Output the [X, Y] coordinate of the center of the cell containing the given text.  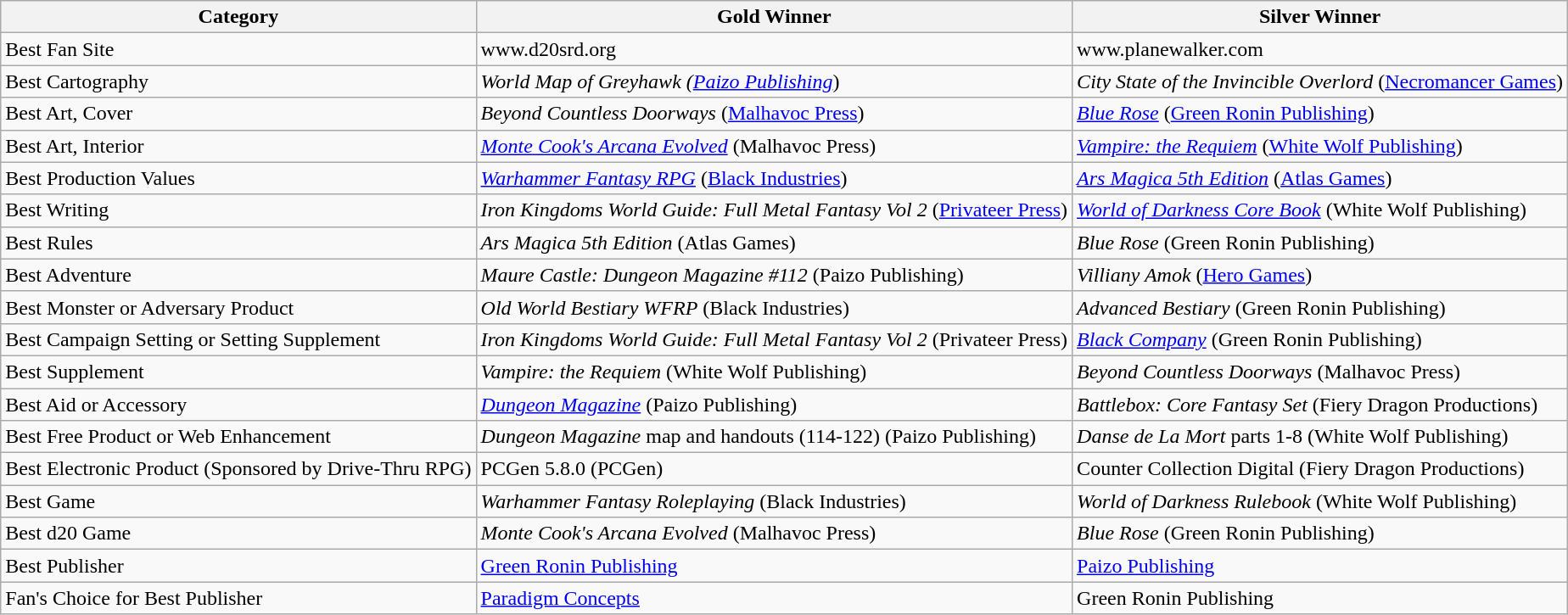
Best Production Values [238, 178]
Best Campaign Setting or Setting Supplement [238, 339]
Best Free Product or Web Enhancement [238, 437]
Category [238, 17]
Best Aid or Accessory [238, 405]
Battlebox: Core Fantasy Set (Fiery Dragon Productions) [1320, 405]
Paradigm Concepts [774, 598]
Fan's Choice for Best Publisher [238, 598]
Best Monster or Adversary Product [238, 307]
Counter Collection Digital (Fiery Dragon Productions) [1320, 469]
Villiany Amok (Hero Games) [1320, 275]
Best Art, Interior [238, 146]
Dungeon Magazine map and handouts (114-122) (Paizo Publishing) [774, 437]
Danse de La Mort parts 1-8 (White Wolf Publishing) [1320, 437]
Maure Castle: Dungeon Magazine #112 (Paizo Publishing) [774, 275]
Best Adventure [238, 275]
World Map of Greyhawk (Paizo Publishing) [774, 81]
Best Electronic Product (Sponsored by Drive-Thru RPG) [238, 469]
Warhammer Fantasy RPG (Black Industries) [774, 178]
Old World Bestiary WFRP (Black Industries) [774, 307]
Best Writing [238, 210]
PCGen 5.8.0 (PCGen) [774, 469]
www.planewalker.com [1320, 49]
Black Company (Green Ronin Publishing) [1320, 339]
Best Game [238, 501]
World of Darkness Rulebook (White Wolf Publishing) [1320, 501]
Best Art, Cover [238, 114]
Best Fan Site [238, 49]
Warhammer Fantasy Roleplaying (Black Industries) [774, 501]
Gold Winner [774, 17]
Best Rules [238, 243]
Best Supplement [238, 372]
Advanced Bestiary (Green Ronin Publishing) [1320, 307]
Silver Winner [1320, 17]
World of Darkness Core Book (White Wolf Publishing) [1320, 210]
City State of the Invincible Overlord (Necromancer Games) [1320, 81]
Paizo Publishing [1320, 566]
Best Publisher [238, 566]
Best Cartography [238, 81]
www.d20srd.org [774, 49]
Best d20 Game [238, 534]
Dungeon Magazine (Paizo Publishing) [774, 405]
